Output the [x, y] coordinate of the center of the cell containing the given text.  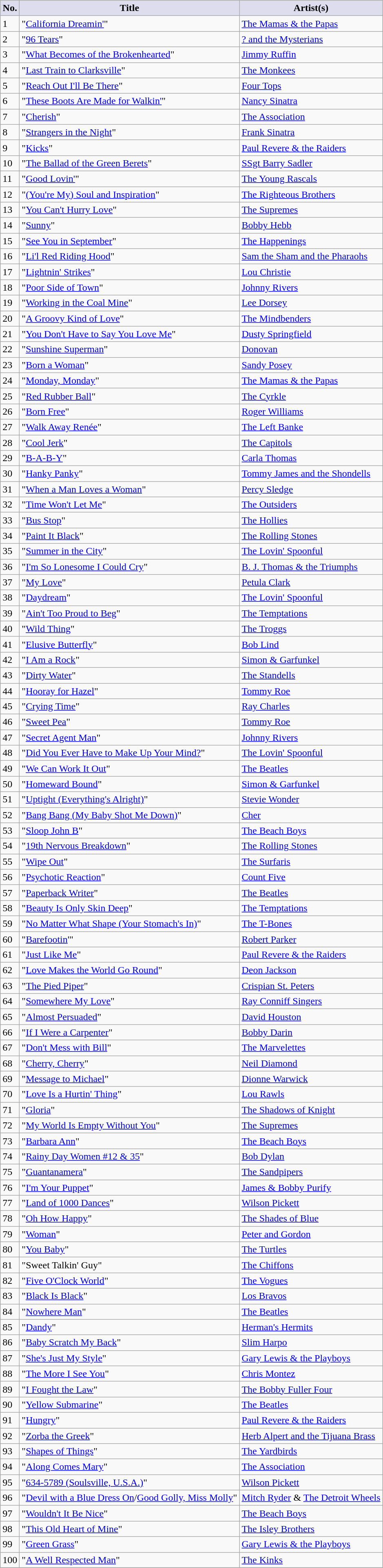
48 [10, 753]
The Outsiders [311, 505]
"Don't Mess with Bill" [130, 1048]
The Kinks [311, 1560]
34 [10, 536]
"Elusive Butterfly" [130, 644]
53 [10, 830]
"Barefootin'" [130, 939]
"Cool Jerk" [130, 442]
"Nowhere Man" [130, 1312]
"Walk Away Renée" [130, 427]
"Did You Ever Have to Make Up Your Mind?" [130, 753]
"(You're My) Soul and Inspiration" [130, 194]
"Wild Thing" [130, 629]
"Shapes of Things" [130, 1451]
"Sunny" [130, 225]
Herman's Hermits [311, 1327]
37 [10, 582]
James & Bobby Purify [311, 1188]
Ray Charles [311, 707]
The Young Rascals [311, 179]
23 [10, 365]
"Lightnin' Strikes" [130, 272]
The Standells [311, 675]
"California Dreamin'" [130, 24]
? and the Mysterians [311, 39]
"Five O'Clock World" [130, 1281]
39 [10, 613]
"Reach Out I'll Be There" [130, 86]
"Hanky Panky" [130, 474]
Bobby Hebb [311, 225]
"Last Train to Clarksville" [130, 70]
65 [10, 1017]
52 [10, 815]
56 [10, 877]
82 [10, 1281]
"Barbara Ann" [130, 1141]
"Cherish" [130, 117]
78 [10, 1219]
"She's Just My Style" [130, 1358]
71 [10, 1110]
Neil Diamond [311, 1063]
Nancy Sinatra [311, 101]
"The Ballad of the Green Berets" [130, 163]
"Daydream" [130, 598]
The Yardbirds [311, 1451]
The Sandpipers [311, 1172]
59 [10, 923]
79 [10, 1234]
Lee Dorsey [311, 303]
13 [10, 210]
"Along Comes Mary" [130, 1467]
"Kicks" [130, 148]
Donovan [311, 349]
"When a Man Loves a Woman" [130, 489]
22 [10, 349]
"Hooray for Hazel" [130, 691]
"What Becomes of the Brokenhearted" [130, 55]
"Uptight (Everything's Alright)" [130, 799]
96 [10, 1498]
33 [10, 520]
85 [10, 1327]
"You Can't Hurry Love" [130, 210]
62 [10, 970]
Mitch Ryder & The Detroit Wheels [311, 1498]
32 [10, 505]
Slim Harpo [311, 1343]
"You Baby" [130, 1250]
Peter and Gordon [311, 1234]
The Shadows of Knight [311, 1110]
43 [10, 675]
76 [10, 1188]
20 [10, 318]
81 [10, 1265]
15 [10, 241]
Carla Thomas [311, 458]
Bob Lind [311, 644]
"Rainy Day Women #12 & 35" [130, 1156]
"Psychotic Reaction" [130, 877]
Dusty Springfield [311, 334]
The Troggs [311, 629]
57 [10, 892]
The Isley Brothers [311, 1529]
Four Tops [311, 86]
Tommy James and the Shondells [311, 474]
41 [10, 644]
4 [10, 70]
42 [10, 660]
"No Matter What Shape (Your Stomach's In)" [130, 923]
The Shades of Blue [311, 1219]
"Land of 1000 Dances" [130, 1203]
38 [10, 598]
68 [10, 1063]
54 [10, 846]
30 [10, 474]
92 [10, 1435]
Ray Conniff Singers [311, 1001]
11 [10, 179]
David Houston [311, 1017]
Herb Alpert and the Tijuana Brass [311, 1435]
"Ain't Too Proud to Beg" [130, 613]
28 [10, 442]
70 [10, 1094]
"Wipe Out" [130, 861]
"Poor Side of Town" [130, 287]
60 [10, 939]
35 [10, 551]
"Green Grass" [130, 1544]
24 [10, 380]
"Homeward Bound" [130, 784]
"Zorba the Greek" [130, 1435]
Lou Rawls [311, 1094]
61 [10, 955]
Roger Williams [311, 411]
"Almost Persuaded" [130, 1017]
"634-5789 (Soulsville, U.S.A.)" [130, 1482]
"Cherry, Cherry" [130, 1063]
74 [10, 1156]
Artist(s) [311, 8]
5 [10, 86]
"Hungry" [130, 1420]
"A Well Respected Man" [130, 1560]
55 [10, 861]
"Li'l Red Riding Hood" [130, 256]
14 [10, 225]
"Just Like Me" [130, 955]
95 [10, 1482]
58 [10, 908]
"Summer in the City" [130, 551]
75 [10, 1172]
40 [10, 629]
The Surfaris [311, 861]
66 [10, 1032]
"Time Won't Let Me" [130, 505]
"Monday, Monday" [130, 380]
99 [10, 1544]
The Capitols [311, 442]
"Beauty Is Only Skin Deep" [130, 908]
88 [10, 1374]
1 [10, 24]
The Mindbenders [311, 318]
67 [10, 1048]
"You Don't Have to Say You Love Me" [130, 334]
9 [10, 148]
27 [10, 427]
Count Five [311, 877]
"Guantanamera" [130, 1172]
No. [10, 8]
Bob Dylan [311, 1156]
"Strangers in the Night" [130, 132]
Deon Jackson [311, 970]
"Red Rubber Ball" [130, 396]
Sandy Posey [311, 365]
"Sweet Pea" [130, 722]
Sam the Sham and the Pharaohs [311, 256]
2 [10, 39]
Petula Clark [311, 582]
17 [10, 272]
"I Fought the Law" [130, 1389]
Dionne Warwick [311, 1079]
"Wouldn't It Be Nice" [130, 1513]
"Crying Time" [130, 707]
"The More I See You" [130, 1374]
93 [10, 1451]
26 [10, 411]
"If I Were a Carpenter" [130, 1032]
64 [10, 1001]
77 [10, 1203]
"These Boots Are Made for Walkin'" [130, 101]
The Turtles [311, 1250]
25 [10, 396]
"My Love" [130, 582]
"Message to Michael" [130, 1079]
18 [10, 287]
"Born Free" [130, 411]
50 [10, 784]
94 [10, 1467]
"Sunshine Superman" [130, 349]
"Bang Bang (My Baby Shot Me Down)" [130, 815]
16 [10, 256]
31 [10, 489]
Cher [311, 815]
Percy Sledge [311, 489]
49 [10, 769]
"Good Lovin'" [130, 179]
"I'm Your Puppet" [130, 1188]
"Woman" [130, 1234]
"Somewhere My Love" [130, 1001]
"Bus Stop" [130, 520]
"Dirty Water" [130, 675]
The Righteous Brothers [311, 194]
98 [10, 1529]
Los Bravos [311, 1296]
"Gloria" [130, 1110]
"Devil with a Blue Dress On/Good Golly, Miss Molly" [130, 1498]
"My World Is Empty Without You" [130, 1125]
"The Pied Piper" [130, 986]
"Oh How Happy" [130, 1219]
Jimmy Ruffin [311, 55]
"Secret Agent Man" [130, 738]
"B-A-B-Y" [130, 458]
29 [10, 458]
"I'm So Lonesome I Could Cry" [130, 567]
51 [10, 799]
84 [10, 1312]
"Working in the Coal Mine" [130, 303]
B. J. Thomas & the Triumphs [311, 567]
90 [10, 1405]
Chris Montez [311, 1374]
7 [10, 117]
Lou Christie [311, 272]
91 [10, 1420]
The T-Bones [311, 923]
"This Old Heart of Mine" [130, 1529]
"A Groovy Kind of Love" [130, 318]
97 [10, 1513]
The Cyrkle [311, 396]
Crispian St. Peters [311, 986]
80 [10, 1250]
3 [10, 55]
6 [10, 101]
45 [10, 707]
"Love Is a Hurtin' Thing" [130, 1094]
47 [10, 738]
"We Can Work It Out" [130, 769]
"Sloop John B" [130, 830]
83 [10, 1296]
44 [10, 691]
86 [10, 1343]
The Left Banke [311, 427]
12 [10, 194]
Stevie Wonder [311, 799]
8 [10, 132]
The Monkees [311, 70]
69 [10, 1079]
"Born a Woman" [130, 365]
"19th Nervous Breakdown" [130, 846]
"Black Is Black" [130, 1296]
The Chiffons [311, 1265]
"I Am a Rock" [130, 660]
"Love Makes the World Go Round" [130, 970]
The Marvelettes [311, 1048]
"Baby Scratch My Back" [130, 1343]
72 [10, 1125]
21 [10, 334]
"Paperback Writer" [130, 892]
Frank Sinatra [311, 132]
The Bobby Fuller Four [311, 1389]
10 [10, 163]
SSgt Barry Sadler [311, 163]
Title [130, 8]
"Dandy" [130, 1327]
"96 Tears" [130, 39]
Bobby Darin [311, 1032]
The Hollies [311, 520]
The Vogues [311, 1281]
The Happenings [311, 241]
73 [10, 1141]
"Sweet Talkin' Guy" [130, 1265]
"See You in September" [130, 241]
"Yellow Submarine" [130, 1405]
46 [10, 722]
19 [10, 303]
89 [10, 1389]
87 [10, 1358]
36 [10, 567]
"Paint It Black" [130, 536]
Robert Parker [311, 939]
63 [10, 986]
100 [10, 1560]
